Determine the [x, y] coordinate at the center of the cell enclosing the given text.  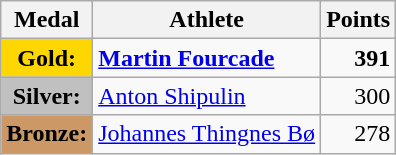
Gold: [47, 58]
Martin Fourcade [207, 58]
Silver: [47, 96]
Athlete [207, 20]
Points [358, 20]
Anton Shipulin [207, 96]
300 [358, 96]
391 [358, 58]
278 [358, 134]
Bronze: [47, 134]
Johannes Thingnes Bø [207, 134]
Medal [47, 20]
